Identify which cell holds the provided text, then report its (X, Y) central coordinate. 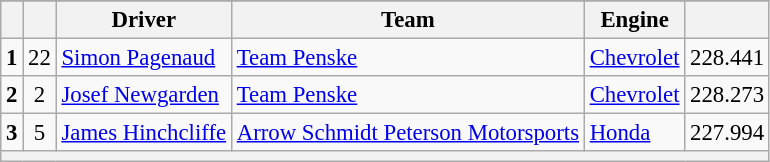
Josef Newgarden (144, 95)
Simon Pagenaud (144, 58)
22 (40, 58)
227.994 (728, 133)
1 (12, 58)
5 (40, 133)
Honda (634, 133)
Arrow Schmidt Peterson Motorsports (408, 133)
Driver (144, 20)
228.273 (728, 95)
Team (408, 20)
3 (12, 133)
228.441 (728, 58)
Engine (634, 20)
James Hinchcliffe (144, 133)
